Return (x, y) of the center of cell containing provided text 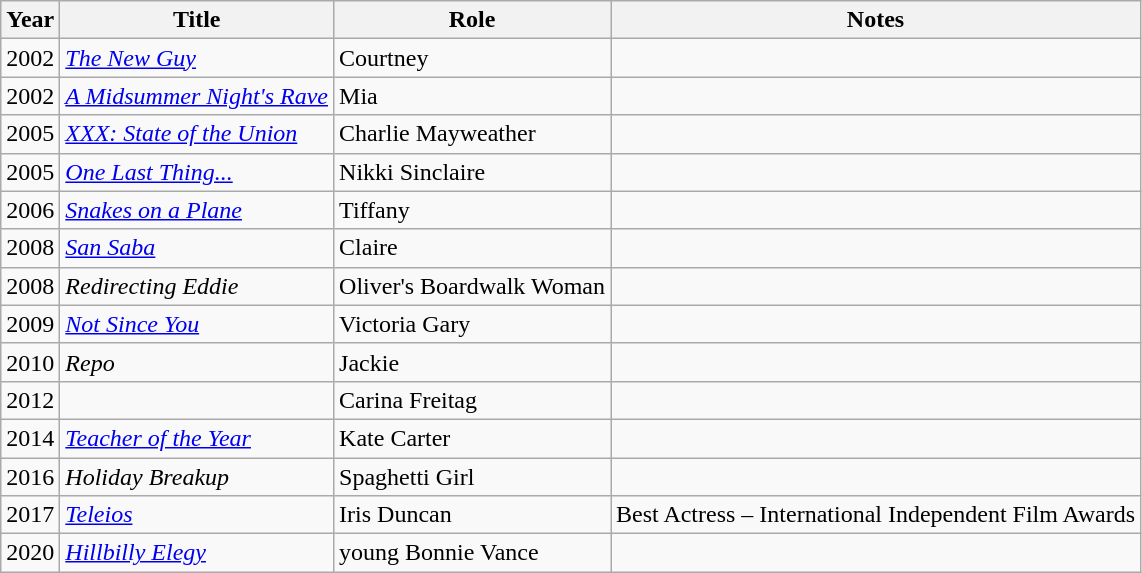
Teacher of the Year (197, 438)
2020 (30, 553)
Year (30, 20)
Best Actress – International Independent Film Awards (875, 515)
2017 (30, 515)
2009 (30, 324)
A Midsummer Night's Rave (197, 96)
XXX: State of the Union (197, 134)
Courtney (472, 58)
Charlie Mayweather (472, 134)
Claire (472, 248)
Hillbilly Elegy (197, 553)
San Saba (197, 248)
Iris Duncan (472, 515)
Jackie (472, 362)
Tiffany (472, 210)
Notes (875, 20)
The New Guy (197, 58)
2010 (30, 362)
Snakes on a Plane (197, 210)
One Last Thing... (197, 172)
Repo (197, 362)
Victoria Gary (472, 324)
Spaghetti Girl (472, 477)
Carina Freitag (472, 400)
young Bonnie Vance (472, 553)
Not Since You (197, 324)
Nikki Sinclaire (472, 172)
2016 (30, 477)
2006 (30, 210)
Mia (472, 96)
2014 (30, 438)
2012 (30, 400)
Holiday Breakup (197, 477)
Kate Carter (472, 438)
Title (197, 20)
Role (472, 20)
Oliver's Boardwalk Woman (472, 286)
Redirecting Eddie (197, 286)
Teleios (197, 515)
